Determine the (X, Y) coordinate at the center of the cell enclosing the given text.  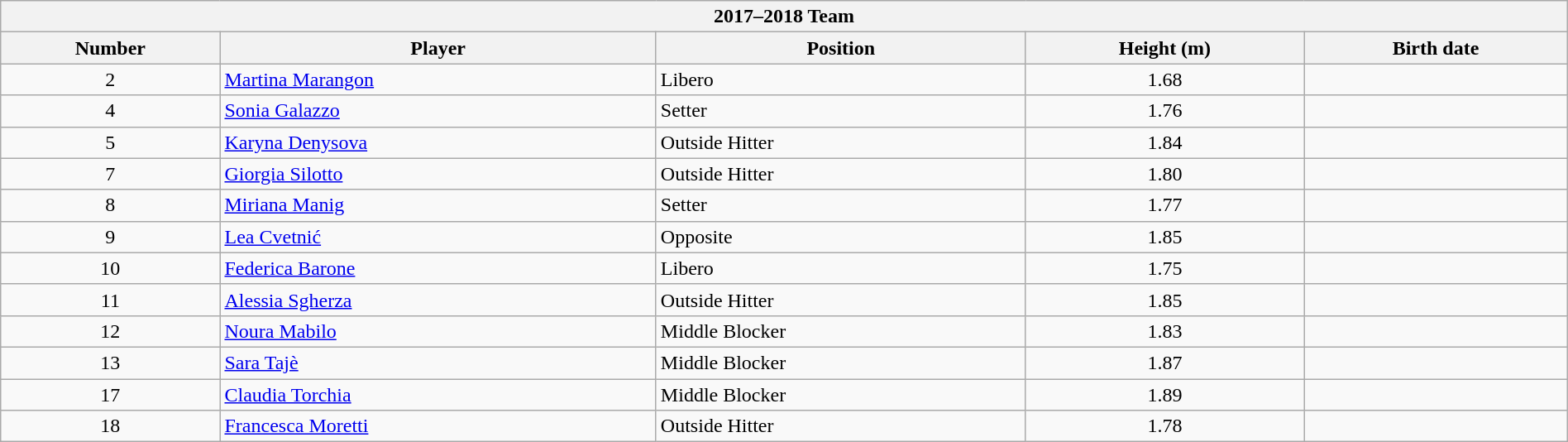
1.77 (1164, 205)
Height (m) (1164, 48)
9 (111, 237)
Player (438, 48)
Number (111, 48)
Noura Mabilo (438, 331)
7 (111, 174)
2017–2018 Team (784, 17)
Claudia Torchia (438, 395)
17 (111, 395)
Francesca Moretti (438, 426)
Birth date (1436, 48)
13 (111, 363)
Position (840, 48)
1.87 (1164, 363)
11 (111, 300)
1.83 (1164, 331)
Federica Barone (438, 268)
10 (111, 268)
1.89 (1164, 395)
1.84 (1164, 142)
12 (111, 331)
1.80 (1164, 174)
4 (111, 111)
Karyna Denysova (438, 142)
1.78 (1164, 426)
Opposite (840, 237)
Alessia Sgherza (438, 300)
Miriana Manig (438, 205)
2 (111, 79)
Sonia Galazzo (438, 111)
Sara Tajè (438, 363)
Lea Cvetnić (438, 237)
8 (111, 205)
1.75 (1164, 268)
5 (111, 142)
Martina Marangon (438, 79)
18 (111, 426)
1.68 (1164, 79)
Giorgia Silotto (438, 174)
1.76 (1164, 111)
